Search for the cell housing the specified text and yield its [x, y] center coordinate. 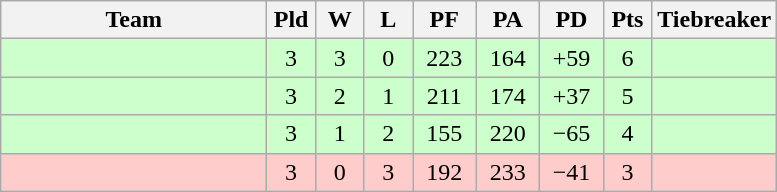
PA [508, 20]
Team [134, 20]
5 [628, 96]
Pld [292, 20]
233 [508, 172]
211 [444, 96]
−65 [572, 134]
L [388, 20]
−41 [572, 172]
W [340, 20]
223 [444, 58]
Tiebreaker [714, 20]
+37 [572, 96]
192 [444, 172]
PF [444, 20]
4 [628, 134]
164 [508, 58]
PD [572, 20]
220 [508, 134]
+59 [572, 58]
6 [628, 58]
174 [508, 96]
Pts [628, 20]
155 [444, 134]
